Detect which cell encompasses the target text, then output its [X, Y] center coordinate. 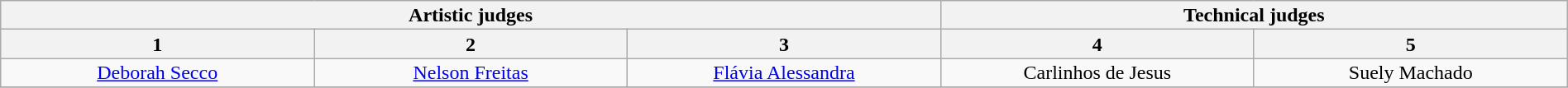
Carlinhos de Jesus [1097, 72]
Deborah Secco [157, 72]
3 [784, 44]
4 [1097, 44]
Technical judges [1254, 15]
Nelson Freitas [471, 72]
Suely Machado [1411, 72]
5 [1411, 44]
2 [471, 44]
1 [157, 44]
Artistic judges [471, 15]
Flávia Alessandra [784, 72]
